Search for the cell housing the specified text and yield its (x, y) center coordinate. 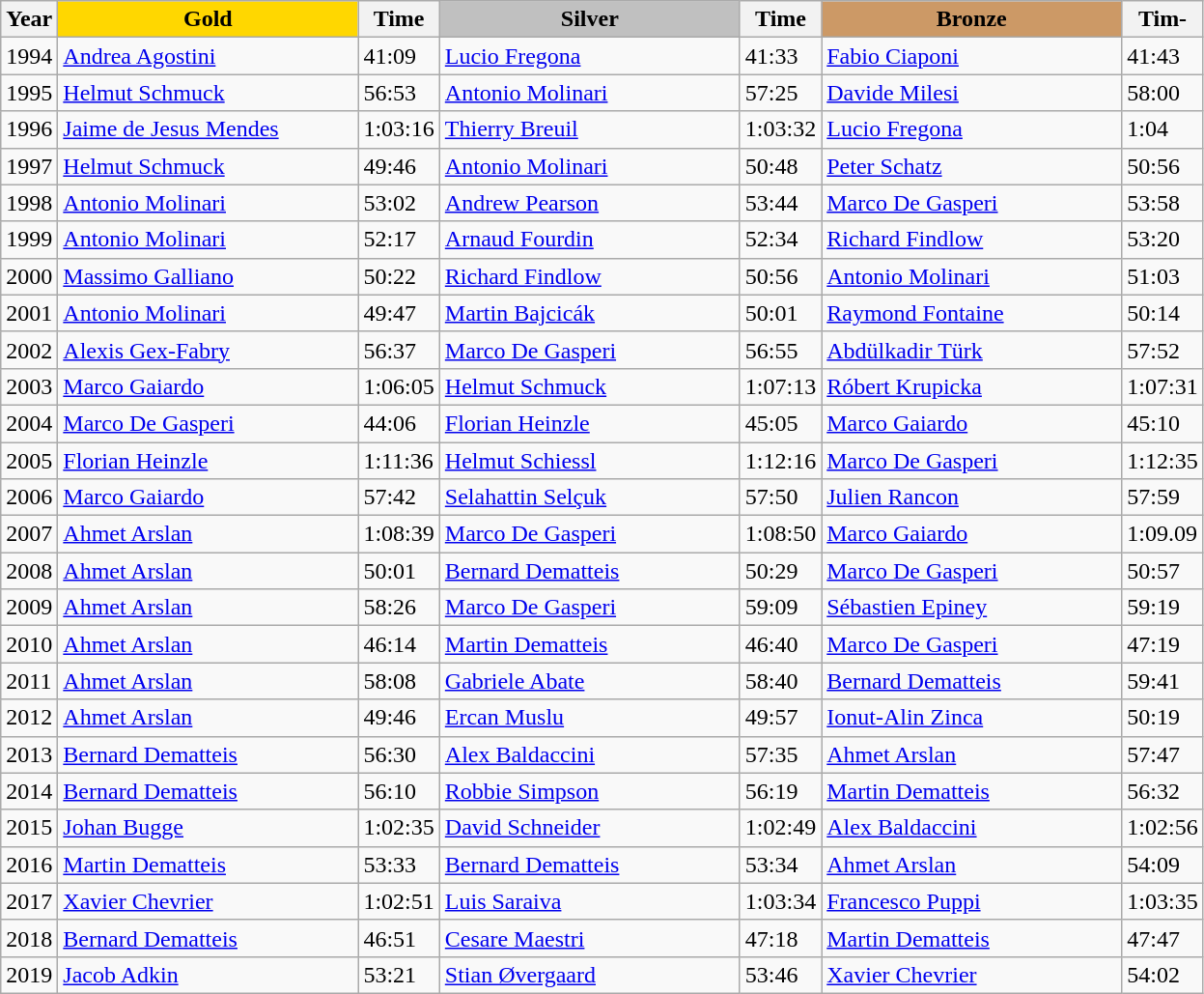
Bronze (971, 19)
Helmut Schiessl (589, 461)
53:58 (1162, 203)
David Schneider (589, 828)
Silver (589, 19)
53:20 (1162, 240)
2013 (29, 754)
58:40 (780, 681)
Francesco Puppi (971, 901)
49:47 (399, 313)
50:57 (1162, 571)
1:03:32 (780, 129)
2016 (29, 865)
2005 (29, 461)
59:41 (1162, 681)
1:02:35 (399, 828)
2000 (29, 276)
53:44 (780, 203)
1:08:39 (399, 534)
Thierry Breuil (589, 129)
1:03:16 (399, 129)
Fabio Ciaponi (971, 56)
Alexis Gex-Fabry (209, 350)
1999 (29, 240)
56:32 (1162, 791)
1:02:51 (399, 901)
58:26 (399, 608)
Martin Bajcicák (589, 313)
41:43 (1162, 56)
2008 (29, 571)
53:34 (780, 865)
1994 (29, 56)
57:25 (780, 93)
41:33 (780, 56)
51:03 (1162, 276)
Andrea Agostini (209, 56)
Cesare Maestri (589, 938)
56:37 (399, 350)
45:05 (780, 423)
2017 (29, 901)
50:22 (399, 276)
2003 (29, 386)
56:19 (780, 791)
46:14 (399, 644)
Gabriele Abate (589, 681)
Year (29, 19)
Selahattin Selçuk (589, 497)
57:47 (1162, 754)
2010 (29, 644)
49:57 (780, 718)
Peter Schatz (971, 166)
2002 (29, 350)
Andrew Pearson (589, 203)
2009 (29, 608)
58:00 (1162, 93)
Luis Saraiva (589, 901)
50:29 (780, 571)
1:09.09 (1162, 534)
56:53 (399, 93)
1:02:56 (1162, 828)
1:04 (1162, 129)
Ercan Muslu (589, 718)
2019 (29, 975)
57:59 (1162, 497)
1995 (29, 93)
Davide Milesi (971, 93)
46:40 (780, 644)
Raymond Fontaine (971, 313)
1:07:13 (780, 386)
1:02:49 (780, 828)
Stian Øvergaard (589, 975)
1996 (29, 129)
47:18 (780, 938)
1:12:16 (780, 461)
57:52 (1162, 350)
57:35 (780, 754)
54:02 (1162, 975)
2018 (29, 938)
2015 (29, 828)
2007 (29, 534)
1:08:50 (780, 534)
Róbert Krupicka (971, 386)
44:06 (399, 423)
53:21 (399, 975)
47:47 (1162, 938)
1:11:36 (399, 461)
Massimo Galliano (209, 276)
Jaime de Jesus Mendes (209, 129)
1:07:31 (1162, 386)
57:42 (399, 497)
41:09 (399, 56)
Ionut-Alin Zinca (971, 718)
59:09 (780, 608)
Jacob Adkin (209, 975)
2004 (29, 423)
56:10 (399, 791)
2012 (29, 718)
50:14 (1162, 313)
2001 (29, 313)
53:33 (399, 865)
1997 (29, 166)
Sébastien Epiney (971, 608)
2006 (29, 497)
54:09 (1162, 865)
46:51 (399, 938)
53:46 (780, 975)
1:12:35 (1162, 461)
53:02 (399, 203)
Tim- (1162, 19)
2014 (29, 791)
52:34 (780, 240)
1:06:05 (399, 386)
Abdülkadir Türk (971, 350)
1:03:34 (780, 901)
2011 (29, 681)
1998 (29, 203)
Robbie Simpson (589, 791)
45:10 (1162, 423)
59:19 (1162, 608)
1:03:35 (1162, 901)
Julien Rancon (971, 497)
50:48 (780, 166)
50:19 (1162, 718)
57:50 (780, 497)
56:30 (399, 754)
Arnaud Fourdin (589, 240)
47:19 (1162, 644)
Gold (209, 19)
Johan Bugge (209, 828)
56:55 (780, 350)
52:17 (399, 240)
58:08 (399, 681)
